Search for the cell housing the specified text and yield its (x, y) center coordinate. 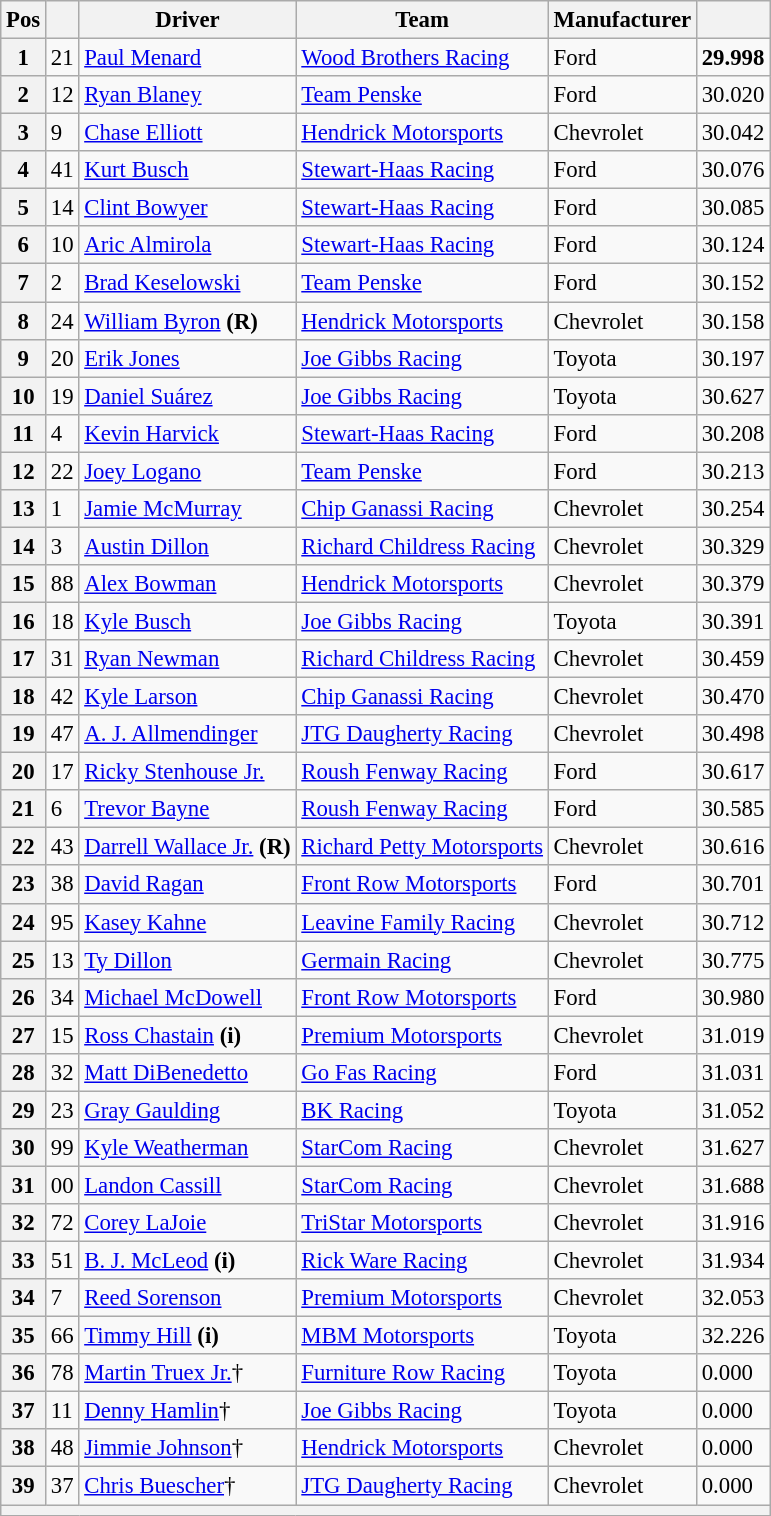
Manufacturer (622, 20)
31.031 (732, 1073)
27 (24, 1035)
Driver (188, 20)
Rick Ware Racing (422, 1261)
30.197 (732, 358)
30.701 (732, 885)
30.775 (732, 960)
TriStar Motorsports (422, 1223)
Furniture Row Racing (422, 1373)
Timmy Hill (i) (188, 1336)
Kyle Weatherman (188, 1148)
35 (24, 1336)
30.585 (732, 809)
30.498 (732, 734)
30 (24, 1148)
30.124 (732, 245)
31.052 (732, 1110)
Kevin Harvick (188, 433)
Jamie McMurray (188, 509)
30.617 (732, 772)
Chris Buescher† (188, 1486)
30.213 (732, 471)
Pos (24, 20)
Ty Dillon (188, 960)
66 (62, 1336)
A. J. Allmendinger (188, 734)
Alex Bowman (188, 584)
30.980 (732, 997)
Leavine Family Racing (422, 922)
32.226 (732, 1336)
30.158 (732, 321)
Kasey Kahne (188, 922)
Corey LaJoie (188, 1223)
30.616 (732, 847)
42 (62, 697)
29 (24, 1110)
00 (62, 1185)
30.076 (732, 170)
48 (62, 1449)
30.712 (732, 922)
30.627 (732, 396)
25 (24, 960)
39 (24, 1486)
William Byron (R) (188, 321)
Wood Brothers Racing (422, 58)
Joey Logano (188, 471)
Aric Almirola (188, 245)
Kyle Busch (188, 621)
Ross Chastain (i) (188, 1035)
31.019 (732, 1035)
72 (62, 1223)
Clint Bowyer (188, 208)
30.208 (732, 433)
B. J. McLeod (i) (188, 1261)
16 (24, 621)
28 (24, 1073)
Go Fas Racing (422, 1073)
30.042 (732, 133)
30.391 (732, 621)
31.916 (732, 1223)
41 (62, 170)
95 (62, 922)
26 (24, 997)
43 (62, 847)
31.688 (732, 1185)
31.627 (732, 1148)
Gray Gaulding (188, 1110)
BK Racing (422, 1110)
78 (62, 1373)
Trevor Bayne (188, 809)
Michael McDowell (188, 997)
Erik Jones (188, 358)
30.152 (732, 283)
Ryan Blaney (188, 95)
Ricky Stenhouse Jr. (188, 772)
Kyle Larson (188, 697)
30.379 (732, 584)
88 (62, 584)
31.934 (732, 1261)
Martin Truex Jr.† (188, 1373)
David Ragan (188, 885)
30.085 (732, 208)
Matt DiBenedetto (188, 1073)
8 (24, 321)
Kurt Busch (188, 170)
Brad Keselowski (188, 283)
Reed Sorenson (188, 1298)
29.998 (732, 58)
Team (422, 20)
Germain Racing (422, 960)
30.254 (732, 509)
Darrell Wallace Jr. (R) (188, 847)
Chase Elliott (188, 133)
30.020 (732, 95)
32.053 (732, 1298)
Landon Cassill (188, 1185)
30.459 (732, 659)
99 (62, 1148)
Daniel Suárez (188, 396)
30.470 (732, 697)
Ryan Newman (188, 659)
Jimmie Johnson† (188, 1449)
30.329 (732, 546)
5 (24, 208)
47 (62, 734)
33 (24, 1261)
Paul Menard (188, 58)
MBM Motorsports (422, 1336)
51 (62, 1261)
Denny Hamlin† (188, 1411)
Richard Petty Motorsports (422, 847)
Austin Dillon (188, 546)
36 (24, 1373)
